Provide the (x, y) coordinate of the cell's center where the given text is located.  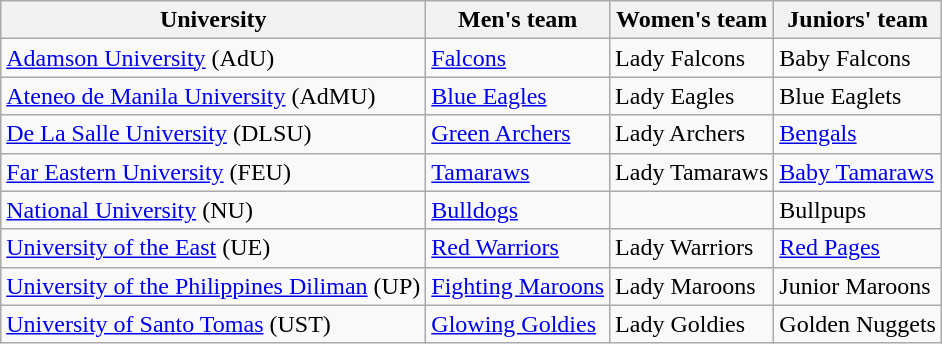
University of the Philippines Diliman (UP) (214, 286)
Red Pages (858, 248)
Golden Nuggets (858, 324)
Lady Maroons (692, 286)
Adamson University (AdU) (214, 58)
Fighting Maroons (518, 286)
Baby Tamaraws (858, 172)
Falcons (518, 58)
De La Salle University (DLSU) (214, 134)
Glowing Goldies (518, 324)
Lady Falcons (692, 58)
Bullpups (858, 210)
Tamaraws (518, 172)
Far Eastern University (FEU) (214, 172)
Blue Eagles (518, 96)
Lady Goldies (692, 324)
Blue Eaglets (858, 96)
University of the East (UE) (214, 248)
Juniors' team (858, 20)
Lady Tamaraws (692, 172)
Red Warriors (518, 248)
Junior Maroons (858, 286)
Bengals (858, 134)
University of Santo Tomas (UST) (214, 324)
Ateneo de Manila University (AdMU) (214, 96)
Lady Warriors (692, 248)
Lady Eagles (692, 96)
Men's team (518, 20)
Lady Archers (692, 134)
University (214, 20)
Bulldogs (518, 210)
Baby Falcons (858, 58)
Women's team (692, 20)
Green Archers (518, 134)
National University (NU) (214, 210)
